For the text-containing cell, return its midpoint in (X, Y) coordinate format. 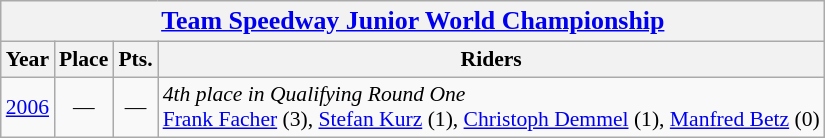
Riders (492, 59)
2006 (28, 108)
Year (28, 59)
Place (84, 59)
Pts. (135, 59)
4th place in Qualifying Round One Frank Facher (3), Stefan Kurz (1), Christoph Demmel (1), Manfred Betz (0) (492, 108)
Team Speedway Junior World Championship (413, 21)
